Provide the (X, Y) coordinate of the cell's center where the given text is located.  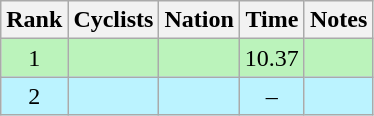
Notes (338, 20)
Cyclists (114, 20)
10.37 (272, 58)
Nation (199, 20)
– (272, 96)
Time (272, 20)
Rank (34, 20)
2 (34, 96)
1 (34, 58)
